Scan for the cell matching the given text and deliver its [x, y] coordinate at center. 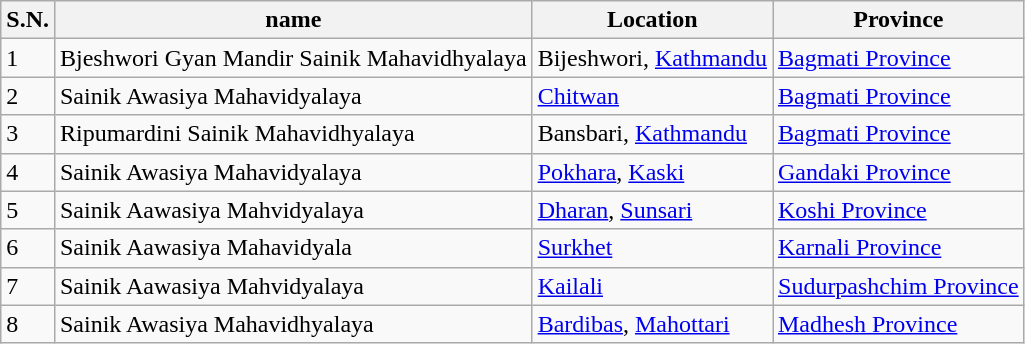
Surkhet [652, 248]
2 [28, 96]
Bijeshwori, Kathmandu [652, 58]
4 [28, 172]
Dharan, Sunsari [652, 210]
3 [28, 134]
name [293, 20]
Sainik Awasiya Mahavidhyalaya [293, 324]
6 [28, 248]
Bansbari, Kathmandu [652, 134]
S.N. [28, 20]
Pokhara, Kaski [652, 172]
8 [28, 324]
Province [898, 20]
Karnali Province [898, 248]
Ripumardini Sainik Mahavidhyalaya [293, 134]
Chitwan [652, 96]
1 [28, 58]
Bjeshwori Gyan Mandir Sainik Mahavidhyalaya [293, 58]
5 [28, 210]
Kailali [652, 286]
Sudurpashchim Province [898, 286]
Bardibas, Mahottari [652, 324]
Gandaki Province [898, 172]
Location [652, 20]
Madhesh Province [898, 324]
Sainik Aawasiya Mahavidyala [293, 248]
7 [28, 286]
Koshi Province [898, 210]
